Return (x, y) of the center of cell containing provided text 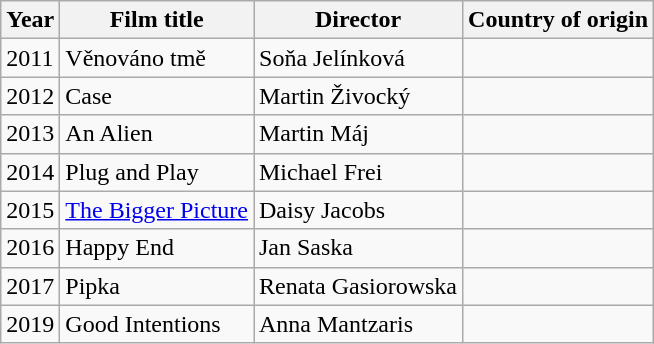
Director (358, 20)
Jan Saska (358, 248)
2016 (30, 248)
2012 (30, 96)
Martin Máj (358, 134)
Happy End (157, 248)
Case (157, 96)
Plug and Play (157, 172)
2011 (30, 58)
An Alien (157, 134)
Pipka (157, 286)
The Bigger Picture (157, 210)
Věnováno tmě (157, 58)
Renata Gasiorowska (358, 286)
2014 (30, 172)
2015 (30, 210)
Soňa Jelínková (358, 58)
Daisy Jacobs (358, 210)
Year (30, 20)
2019 (30, 324)
Country of origin (558, 20)
2017 (30, 286)
Martin Živocký (358, 96)
Good Intentions (157, 324)
2013 (30, 134)
Film title (157, 20)
Michael Frei (358, 172)
Anna Mantzaris (358, 324)
